Find where the given text appears and provide that cell's center as [X, Y] coordinate. 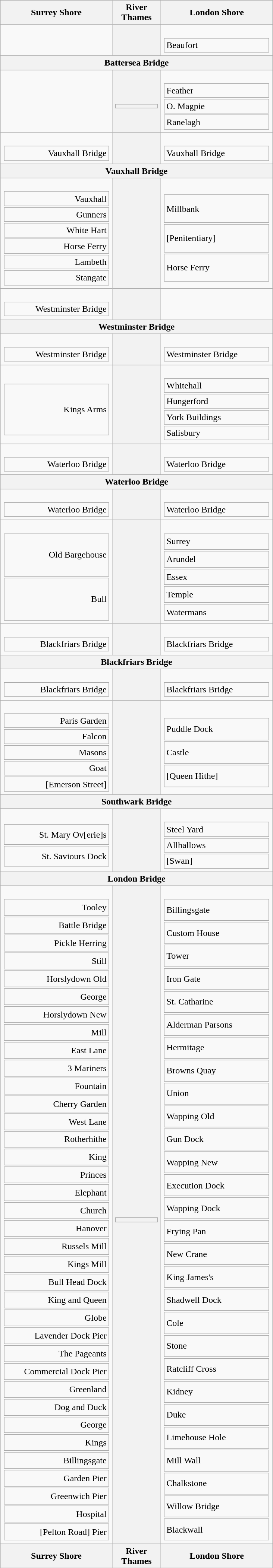
Still [56, 961]
Feather O. Magpie Ranelagh [217, 101]
York Buildings [217, 417]
Arundel [217, 559]
Steel Yard Allhallows [Swan] [217, 840]
Surrey Arundel Essex Temple Watermans [217, 572]
Horslydown New [56, 1015]
[Emerson Street] [56, 784]
St. Mary Ov[erie]s St. Saviours Dock [56, 840]
Gunners [56, 215]
Temple [217, 594]
Globe [56, 1318]
Masons [56, 752]
Ranelagh [217, 122]
Mill Wall [217, 1461]
Willow Bridge [217, 1506]
Southwark Bridge [136, 802]
3 Mariners [56, 1068]
Princes [56, 1175]
Kidney [217, 1391]
[Swan] [217, 861]
Bull [56, 599]
[Pelton Road] Pier [56, 1532]
Cherry Garden [56, 1104]
Tower [217, 956]
Shadwell Dock [217, 1300]
Whitehall [217, 385]
Ratcliff Cross [217, 1369]
Stone [217, 1346]
Gun Dock [217, 1140]
Cole [217, 1323]
Rotherhithe [56, 1140]
[Penitentiary] [217, 238]
Union [217, 1094]
Iron Gate [217, 979]
Watermans [217, 612]
Pickle Herring [56, 943]
Surrey [217, 542]
Greenwich Pier [56, 1496]
Puddle Dock [217, 729]
Garden Pier [56, 1479]
Paris Garden [56, 721]
Blackwall [217, 1529]
[Queen Hithe] [217, 776]
Castle [217, 752]
London Bridge [136, 879]
Greenland [56, 1389]
New Crane [217, 1254]
Russels Mill [56, 1246]
Stangate [56, 278]
Mill [56, 1032]
Hospital [56, 1514]
Dog and Duck [56, 1407]
The Pageants [56, 1353]
Church [56, 1210]
Paris Garden Falcon Masons Goat [Emerson Street] [56, 748]
Vauxhall Gunners White Hart Horse Ferry Lambeth Stangate [56, 233]
Goat [56, 768]
Battersea Bridge [136, 63]
Limehouse Hole [217, 1438]
Hermitage [217, 1048]
Whitehall Hungerford York Buildings Salisbury [217, 404]
Wapping New [217, 1163]
King and Queen [56, 1300]
Alderman Parsons [217, 1025]
Wapping Dock [217, 1208]
Browns Quay [217, 1070]
St. Catharine [217, 1002]
Feather [217, 91]
Battle Bridge [56, 925]
Lavender Dock Pier [56, 1336]
Millbank [Penitentiary] Horse Ferry [217, 233]
East Lane [56, 1050]
Execution Dock [217, 1185]
Millbank [217, 209]
White Hart [56, 231]
Salisbury [217, 433]
Allhallows [217, 845]
Commercial Dock Pier [56, 1371]
Puddle Dock Castle [Queen Hithe] [217, 748]
West Lane [56, 1122]
Horslydown Old [56, 979]
Frying Pan [217, 1231]
Lambeth [56, 262]
Chalkstone [217, 1484]
Custom House [217, 933]
Vauxhall [56, 199]
St. Mary Ov[erie]s [56, 834]
Fountain [56, 1086]
Bull Head Dock [56, 1282]
King James's [217, 1277]
Kings Mill [56, 1264]
Tooley [56, 907]
Duke [217, 1415]
Steel Yard [217, 829]
Wapping Old [217, 1117]
Elephant [56, 1193]
Hanover [56, 1228]
King [56, 1158]
Old Bargehouse Bull [56, 572]
Old Bargehouse [56, 555]
Falcon [56, 737]
Kings [56, 1443]
Hungerford [217, 401]
O. Magpie [217, 107]
St. Saviours Dock [56, 856]
Essex [217, 577]
